Return [X, Y] of the center of cell containing provided text 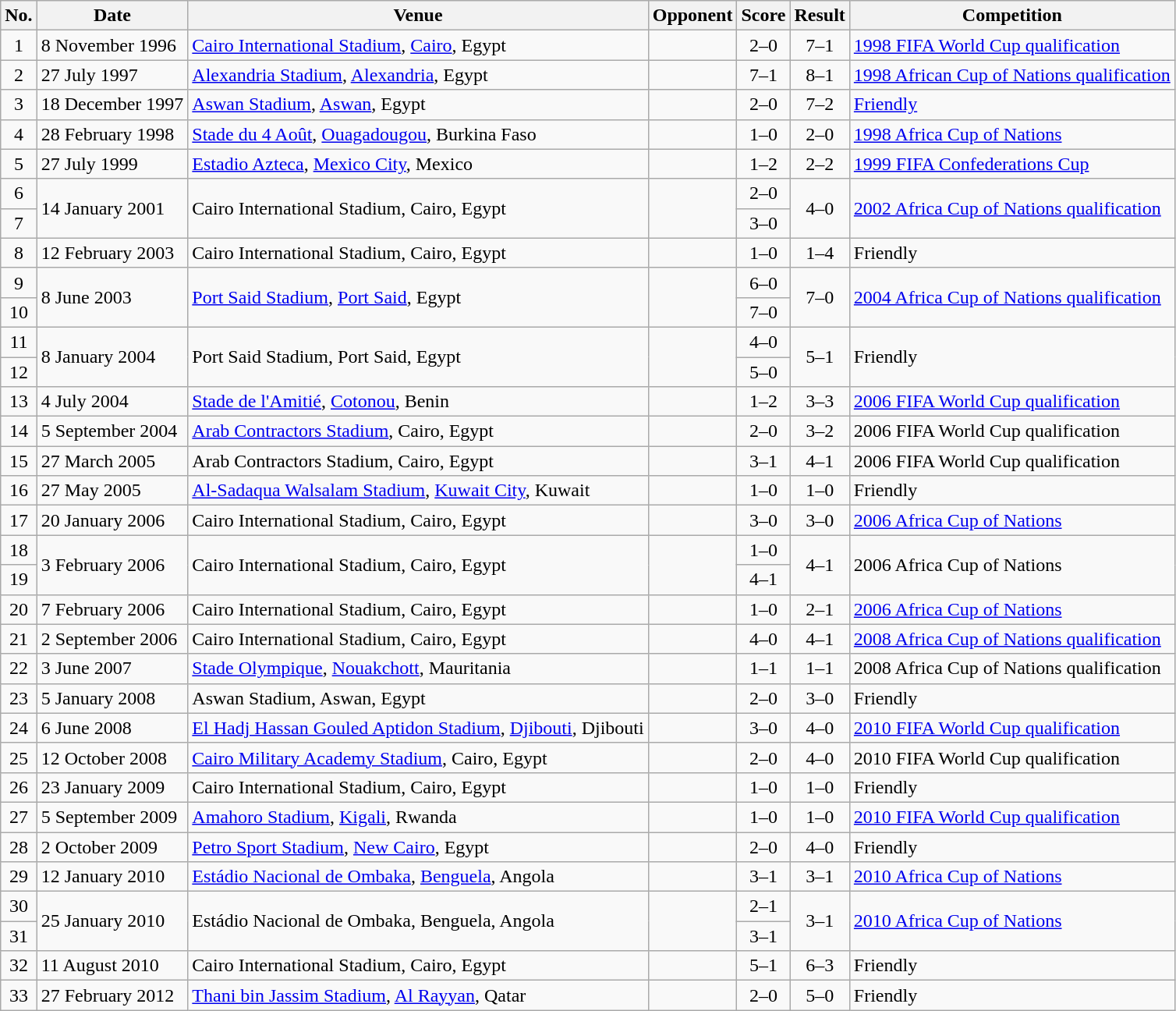
25 January 2010 [112, 921]
7 February 2006 [112, 609]
Stade de l'Amitié, Cotonou, Benin [418, 402]
7 [19, 223]
5 September 2004 [112, 431]
11 [19, 342]
18 December 1997 [112, 105]
8 November 1996 [112, 45]
12 February 2003 [112, 253]
Stade du 4 Août, Ouagadougou, Burkina Faso [418, 134]
1998 Africa Cup of Nations [1012, 134]
33 [19, 995]
8 January 2004 [112, 357]
1999 FIFA Confederations Cup [1012, 164]
17 [19, 520]
10 [19, 312]
8 [19, 253]
20 [19, 609]
2004 Africa Cup of Nations qualification [1012, 297]
26 [19, 787]
5 September 2009 [112, 817]
27 July 1999 [112, 164]
18 [19, 550]
4 July 2004 [112, 402]
Venue [418, 16]
32 [19, 966]
3 [19, 105]
2 September 2006 [112, 639]
14 [19, 431]
Al-Sadaqua Walsalam Stadium, Kuwait City, Kuwait [418, 491]
1998 African Cup of Nations qualification [1012, 75]
2 [19, 75]
16 [19, 491]
El Hadj Hassan Gouled Aptidon Stadium, Djibouti, Djibouti [418, 728]
4 [19, 134]
30 [19, 906]
2002 Africa Cup of Nations qualification [1012, 208]
22 [19, 669]
Cairo Military Academy Stadium, Cairo, Egypt [418, 757]
25 [19, 757]
19 [19, 580]
28 February 1998 [112, 134]
6–0 [763, 282]
Score [763, 16]
1998 FIFA World Cup qualification [1012, 45]
Petro Sport Stadium, New Cairo, Egypt [418, 846]
3–2 [820, 431]
6 [19, 193]
12 January 2010 [112, 877]
Opponent [692, 16]
12 October 2008 [112, 757]
31 [19, 936]
No. [19, 16]
23 [19, 698]
9 [19, 282]
27 May 2005 [112, 491]
Alexandria Stadium, Alexandria, Egypt [418, 75]
21 [19, 639]
Competition [1012, 16]
7–2 [820, 105]
Date [112, 16]
Amahoro Stadium, Kigali, Rwanda [418, 817]
13 [19, 402]
Estadio Azteca, Mexico City, Mexico [418, 164]
3–3 [820, 402]
23 January 2009 [112, 787]
2–2 [820, 164]
28 [19, 846]
20 January 2006 [112, 520]
24 [19, 728]
11 August 2010 [112, 966]
1 [19, 45]
Thani bin Jassim Stadium, Al Rayyan, Qatar [418, 995]
29 [19, 877]
Result [820, 16]
3 June 2007 [112, 669]
8–1 [820, 75]
27 [19, 817]
1–4 [820, 253]
27 March 2005 [112, 461]
27 July 1997 [112, 75]
3 February 2006 [112, 565]
12 [19, 372]
2 October 2009 [112, 846]
6–3 [820, 966]
8 June 2003 [112, 297]
6 June 2008 [112, 728]
5 January 2008 [112, 698]
14 January 2001 [112, 208]
5 [19, 164]
15 [19, 461]
27 February 2012 [112, 995]
Stade Olympique, Nouakchott, Mauritania [418, 669]
